Identify which cell holds the provided text, then report its [X, Y] central coordinate. 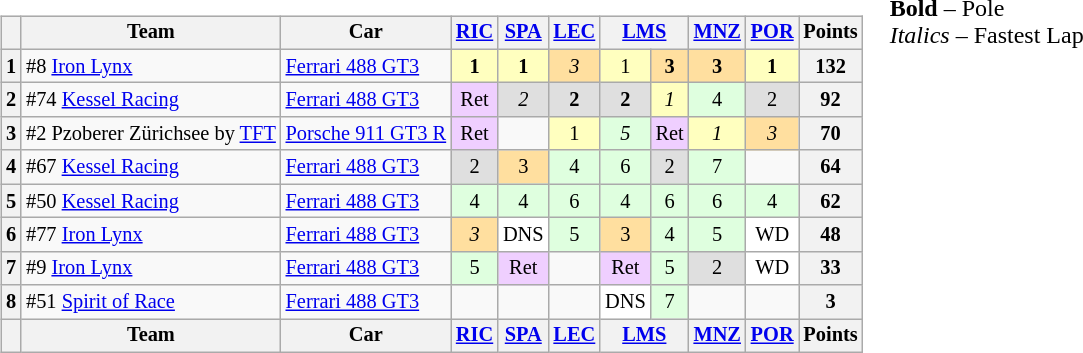
48 [830, 235]
92 [830, 100]
#8 Iron Lynx [151, 66]
#50 Kessel Racing [151, 201]
#74 Kessel Racing [151, 100]
#51 Spirit of Race [151, 302]
132 [830, 66]
62 [830, 201]
8 [11, 302]
70 [830, 134]
#77 Iron Lynx [151, 235]
Porsche 911 GT3 R [366, 134]
64 [830, 167]
#2 Pzoberer Zürichsee by TFT [151, 134]
33 [830, 268]
#9 Iron Lynx [151, 268]
#67 Kessel Racing [151, 167]
